Extract the (X, Y) coordinate from the center of the cell holding the provided text.  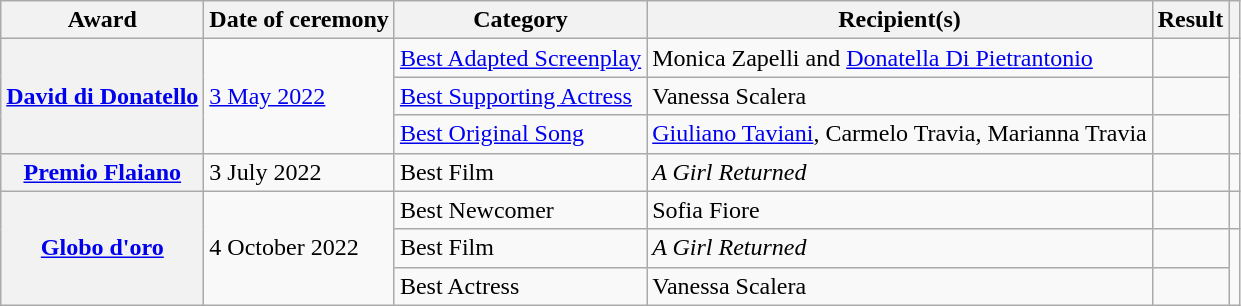
3 July 2022 (300, 172)
Giuliano Taviani, Carmelo Travia, Marianna Travia (900, 134)
Premio Flaiano (102, 172)
Best Original Song (520, 134)
Best Newcomer (520, 210)
Date of ceremony (300, 20)
Best Supporting Actress (520, 96)
David di Donatello (102, 96)
4 October 2022 (300, 248)
Monica Zapelli and Donatella Di Pietrantonio (900, 58)
3 May 2022 (300, 96)
Recipient(s) (900, 20)
Best Actress (520, 286)
Award (102, 20)
Category (520, 20)
Sofia Fiore (900, 210)
Best Adapted Screenplay (520, 58)
Globo d'oro (102, 248)
Result (1190, 20)
